Pinpoint the cell where the given text exists, returning its [x, y] midpoint coordinate. 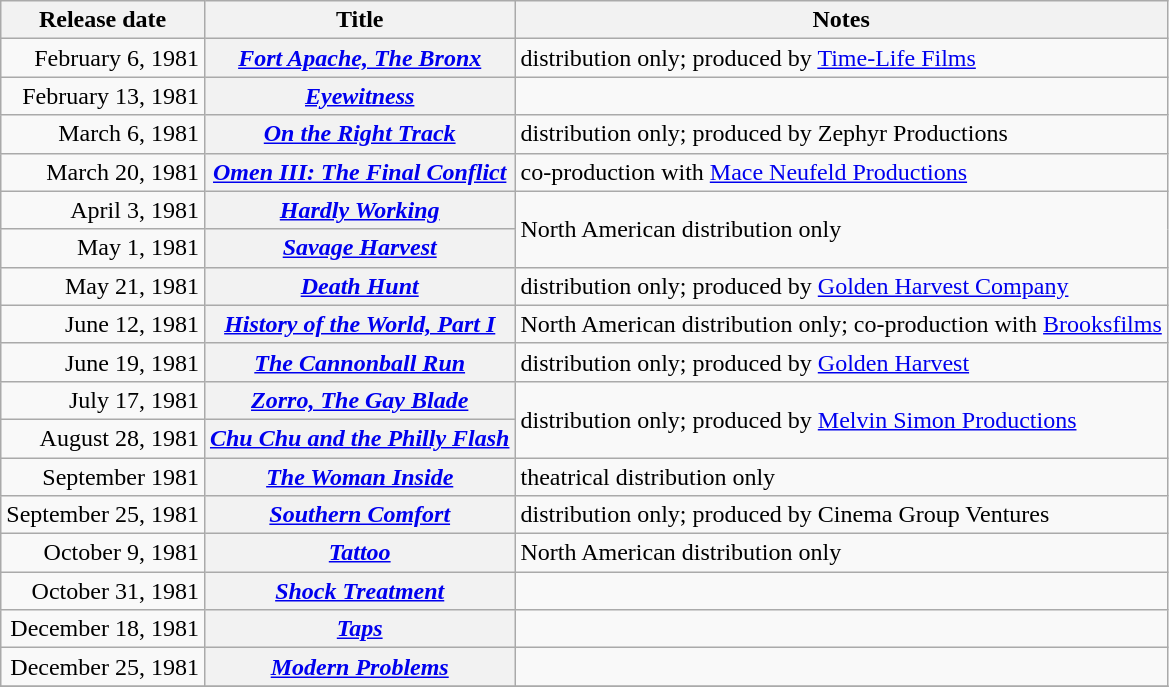
May 21, 1981 [103, 286]
Modern Problems [360, 667]
October 9, 1981 [103, 553]
Taps [360, 629]
The Woman Inside [360, 477]
February 6, 1981 [103, 58]
September 1981 [103, 477]
March 6, 1981 [103, 134]
distribution only; produced by Cinema Group Ventures [841, 515]
Shock Treatment [360, 591]
Fort Apache, The Bronx [360, 58]
History of the World, Part I [360, 324]
Eyewitness [360, 96]
June 19, 1981 [103, 362]
September 25, 1981 [103, 515]
October 31, 1981 [103, 591]
February 13, 1981 [103, 96]
July 17, 1981 [103, 400]
Title [360, 20]
December 25, 1981 [103, 667]
theatrical distribution only [841, 477]
Release date [103, 20]
Omen III: The Final Conflict [360, 172]
May 1, 1981 [103, 248]
North American distribution only; co-production with Brooksfilms [841, 324]
August 28, 1981 [103, 438]
co-production with Mace Neufeld Productions [841, 172]
Tattoo [360, 553]
Chu Chu and the Philly Flash [360, 438]
March 20, 1981 [103, 172]
December 18, 1981 [103, 629]
distribution only; produced by Time-Life Films [841, 58]
On the Right Track [360, 134]
Hardly Working [360, 210]
Notes [841, 20]
distribution only; produced by Melvin Simon Productions [841, 419]
April 3, 1981 [103, 210]
June 12, 1981 [103, 324]
distribution only; produced by Zephyr Productions [841, 134]
The Cannonball Run [360, 362]
Death Hunt [360, 286]
Southern Comfort [360, 515]
Savage Harvest [360, 248]
Zorro, The Gay Blade [360, 400]
distribution only; produced by Golden Harvest Company [841, 286]
distribution only; produced by Golden Harvest [841, 362]
